Capture the cell that displays the provided text and extract its [x, y] central coordinate. 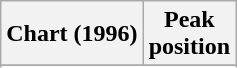
Chart (1996) [72, 34]
Peakposition [189, 34]
